Extract the (x, y) coordinate from the center of the cell holding the provided text.  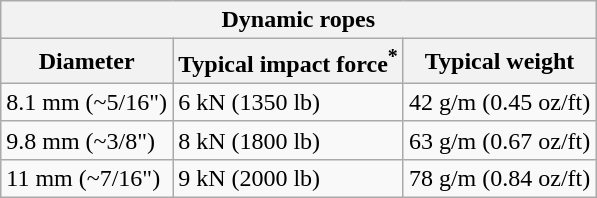
6 kN (1350 lb) (288, 102)
63 g/m (0.67 oz/ft) (499, 140)
Typical impact force* (288, 62)
78 g/m (0.84 oz/ft) (499, 178)
9.8 mm (~3/8") (87, 140)
42 g/m (0.45 oz/ft) (499, 102)
Typical weight (499, 62)
Dynamic ropes (298, 20)
Diameter (87, 62)
8 kN (1800 lb) (288, 140)
8.1 mm (~5/16") (87, 102)
11 mm (~7/16") (87, 178)
9 kN (2000 lb) (288, 178)
